Find where the given text appears and provide that cell's center as (X, Y) coordinate. 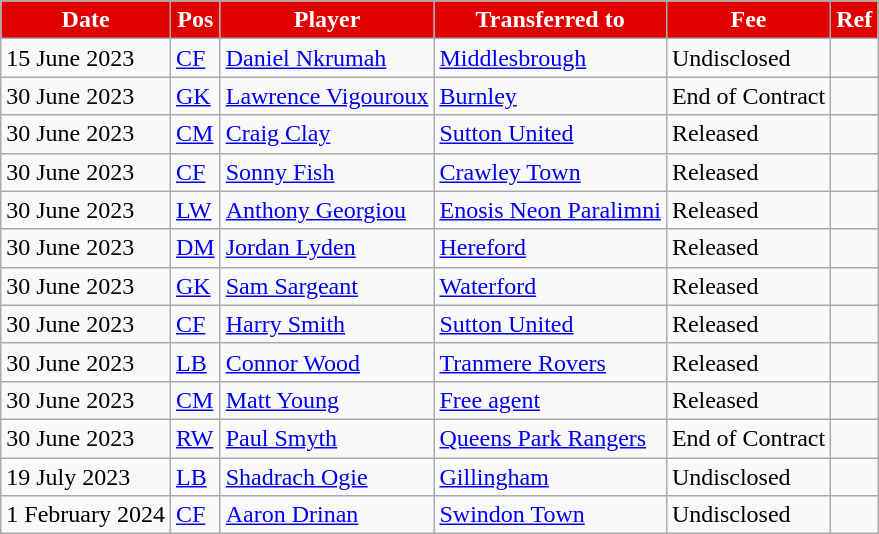
Waterford (550, 286)
Lawrence Vigouroux (327, 96)
Craig Clay (327, 134)
Burnley (550, 96)
15 June 2023 (86, 58)
Swindon Town (550, 515)
Gillingham (550, 477)
Tranmere Rovers (550, 362)
Fee (748, 20)
Crawley Town (550, 172)
Jordan Lyden (327, 248)
Paul Smyth (327, 438)
DM (195, 248)
Free agent (550, 400)
LW (195, 210)
Transferred to (550, 20)
Middlesbrough (550, 58)
Hereford (550, 248)
Aaron Drinan (327, 515)
19 July 2023 (86, 477)
Sonny Fish (327, 172)
Connor Wood (327, 362)
1 February 2024 (86, 515)
Date (86, 20)
Pos (195, 20)
RW (195, 438)
Ref (854, 20)
Daniel Nkrumah (327, 58)
Queens Park Rangers (550, 438)
Matt Young (327, 400)
Player (327, 20)
Harry Smith (327, 324)
Enosis Neon Paralimni (550, 210)
Sam Sargeant (327, 286)
Anthony Georgiou (327, 210)
Shadrach Ogie (327, 477)
